Identify which cell holds the provided text, then report its (x, y) central coordinate. 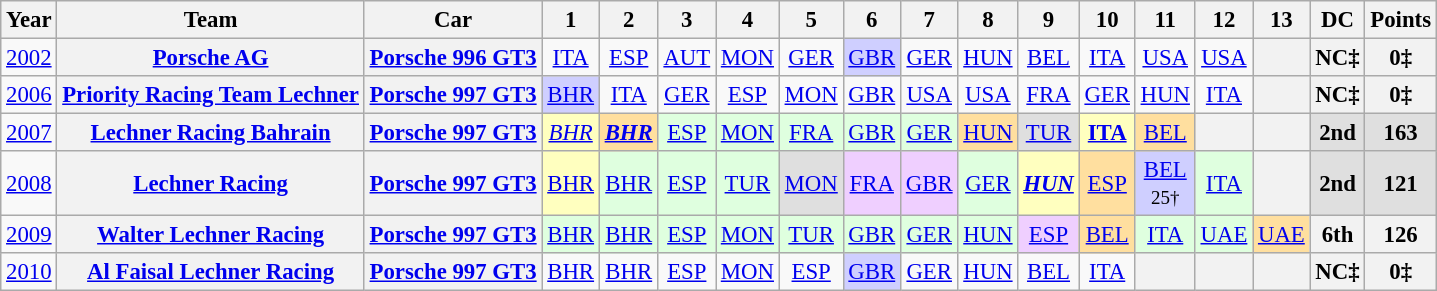
3 (686, 20)
Porsche AG (210, 58)
AUT (686, 58)
8 (988, 20)
10 (1107, 20)
2 (628, 20)
Points (1400, 20)
Lechner Racing (210, 184)
2007 (29, 133)
9 (1048, 20)
6 (872, 20)
13 (1282, 20)
4 (748, 20)
163 (1400, 133)
5 (811, 20)
11 (1165, 20)
Priority Racing Team Lechner (210, 95)
Year (29, 20)
2008 (29, 184)
Porsche 996 GT3 (453, 58)
BEL25† (1165, 184)
126 (1400, 235)
Car (453, 20)
7 (928, 20)
1 (570, 20)
Walter Lechner Racing (210, 235)
2006 (29, 95)
2009 (29, 235)
Lechner Racing Bahrain (210, 133)
121 (1400, 184)
12 (1224, 20)
DC (1338, 20)
6th (1338, 235)
Team (210, 20)
2002 (29, 58)
